Identify which cell holds the provided text, then report its (X, Y) central coordinate. 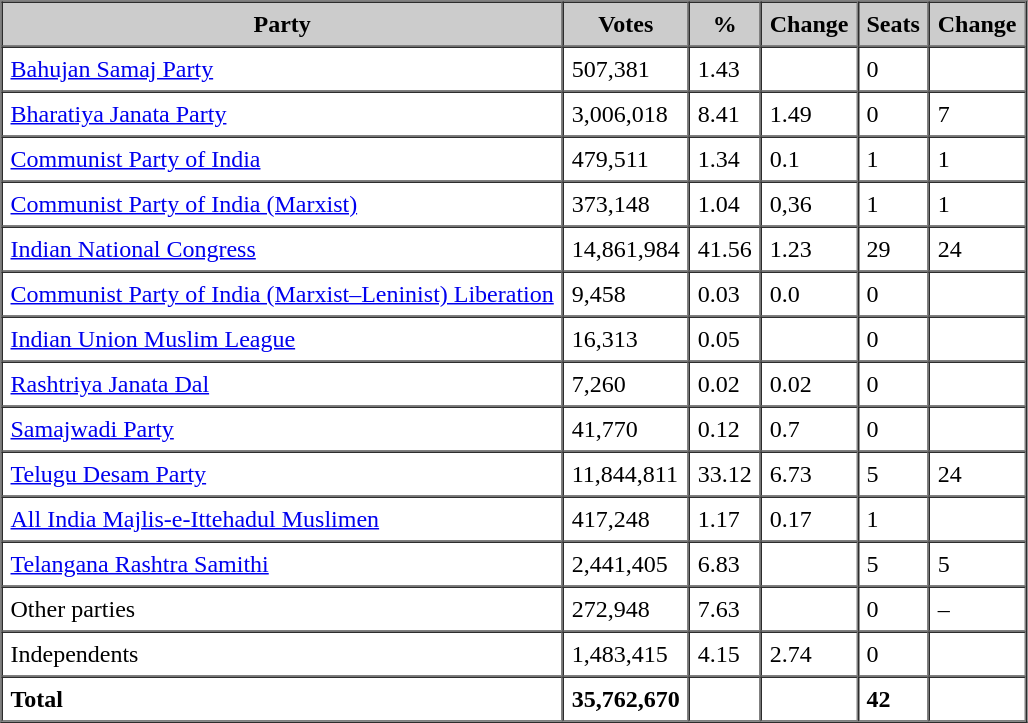
0.03 (725, 294)
% (725, 24)
11,844,811 (626, 474)
Independents (282, 654)
16,313 (626, 338)
1.17 (725, 518)
0.17 (810, 518)
Communist Party of India (282, 158)
7.63 (725, 608)
479,511 (626, 158)
6.73 (810, 474)
All India Majlis-e-Ittehadul Muslimen (282, 518)
8.41 (725, 114)
1.04 (725, 204)
41.56 (725, 248)
Total (282, 698)
0.12 (725, 428)
0.05 (725, 338)
417,248 (626, 518)
Votes (626, 24)
Other parties (282, 608)
0.1 (810, 158)
33.12 (725, 474)
Telugu Desam Party (282, 474)
0.0 (810, 294)
3,006,018 (626, 114)
9,458 (626, 294)
Communist Party of India (Marxist–Leninist) Liberation (282, 294)
Rashtriya Janata Dal (282, 384)
Bahujan Samaj Party (282, 68)
2,441,405 (626, 564)
1,483,415 (626, 654)
1.43 (725, 68)
14,861,984 (626, 248)
373,148 (626, 204)
Bharatiya Janata Party (282, 114)
507,381 (626, 68)
272,948 (626, 608)
6.83 (725, 564)
1.49 (810, 114)
7 (978, 114)
Samajwadi Party (282, 428)
Indian Union Muslim League (282, 338)
1.34 (725, 158)
4.15 (725, 654)
35,762,670 (626, 698)
Telangana Rashtra Samithi (282, 564)
Indian National Congress (282, 248)
0,36 (810, 204)
0.7 (810, 428)
7,260 (626, 384)
42 (892, 698)
Communist Party of India (Marxist) (282, 204)
Seats (892, 24)
41,770 (626, 428)
Party (282, 24)
2.74 (810, 654)
1.23 (810, 248)
29 (892, 248)
– (978, 608)
